From the cell containing the given text, extract its center point as [x, y] coordinate. 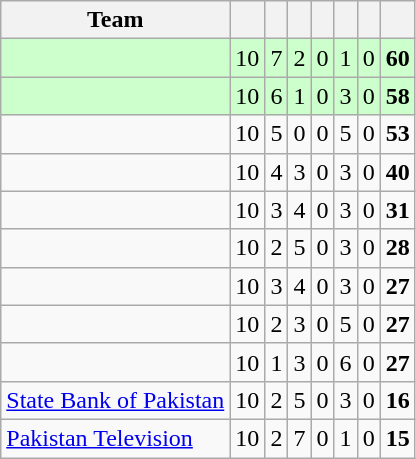
58 [398, 96]
28 [398, 248]
15 [398, 438]
Pakistan Television [116, 438]
State Bank of Pakistan [116, 400]
53 [398, 134]
40 [398, 172]
16 [398, 400]
60 [398, 58]
Team [116, 20]
31 [398, 210]
